Locate the cell with the specified text and output its (X, Y) center coordinate. 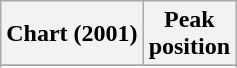
Peakposition (189, 34)
Chart (2001) (72, 34)
